Provide the (X, Y) coordinate of the cell's center where the given text is located.  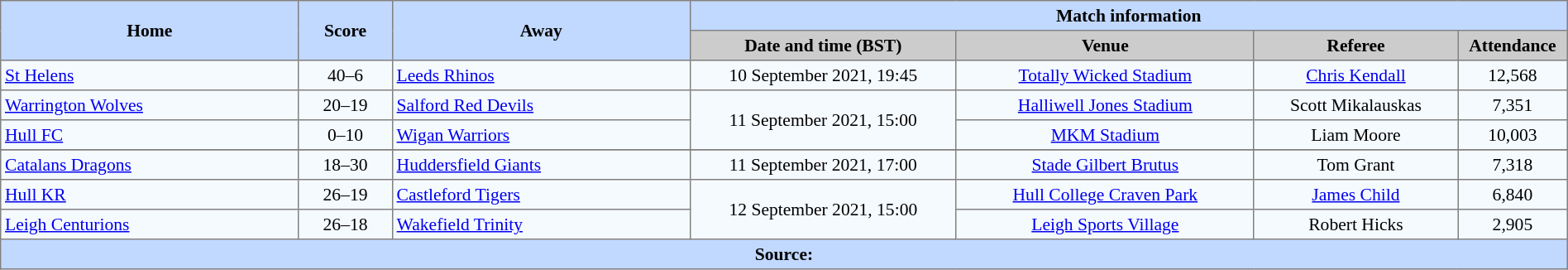
Warrington Wolves (150, 105)
Robert Hicks (1355, 224)
Attendance (1513, 46)
Hull College Craven Park (1105, 195)
Match information (1128, 16)
0–10 (346, 135)
18–30 (346, 165)
26–18 (346, 224)
11 September 2021, 15:00 (823, 120)
Hull FC (150, 135)
Date and time (BST) (823, 46)
26–19 (346, 195)
Referee (1355, 46)
Leigh Centurions (150, 224)
2,905 (1513, 224)
Leeds Rhinos (541, 75)
Away (541, 31)
Halliwell Jones Stadium (1105, 105)
20–19 (346, 105)
7,318 (1513, 165)
Wigan Warriors (541, 135)
Leigh Sports Village (1105, 224)
Liam Moore (1355, 135)
Castleford Tigers (541, 195)
12,568 (1513, 75)
12 September 2021, 15:00 (823, 210)
Totally Wicked Stadium (1105, 75)
11 September 2021, 17:00 (823, 165)
Huddersfield Giants (541, 165)
Score (346, 31)
Chris Kendall (1355, 75)
MKM Stadium (1105, 135)
Tom Grant (1355, 165)
Stade Gilbert Brutus (1105, 165)
Salford Red Devils (541, 105)
St Helens (150, 75)
40–6 (346, 75)
6,840 (1513, 195)
10 September 2021, 19:45 (823, 75)
Source: (784, 254)
Home (150, 31)
Wakefield Trinity (541, 224)
7,351 (1513, 105)
Scott Mikalauskas (1355, 105)
James Child (1355, 195)
Hull KR (150, 195)
Catalans Dragons (150, 165)
Venue (1105, 46)
10,003 (1513, 135)
